Output the [x, y] coordinate of the center of the cell containing the given text.  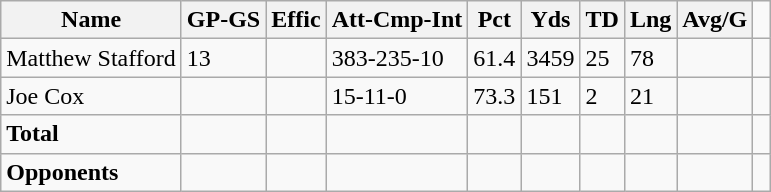
Pct [494, 20]
383-235-10 [397, 58]
61.4 [494, 58]
15-11-0 [397, 96]
Total [92, 134]
151 [550, 96]
21 [650, 96]
GP-GS [223, 20]
Name [92, 20]
Effic [296, 20]
Matthew Stafford [92, 58]
Lng [650, 20]
2 [602, 96]
Att-Cmp-Int [397, 20]
13 [223, 58]
78 [650, 58]
TD [602, 20]
3459 [550, 58]
Joe Cox [92, 96]
25 [602, 58]
73.3 [494, 96]
Avg/G [715, 20]
Yds [550, 20]
Opponents [92, 172]
